For the text-containing cell, return its midpoint in (X, Y) coordinate format. 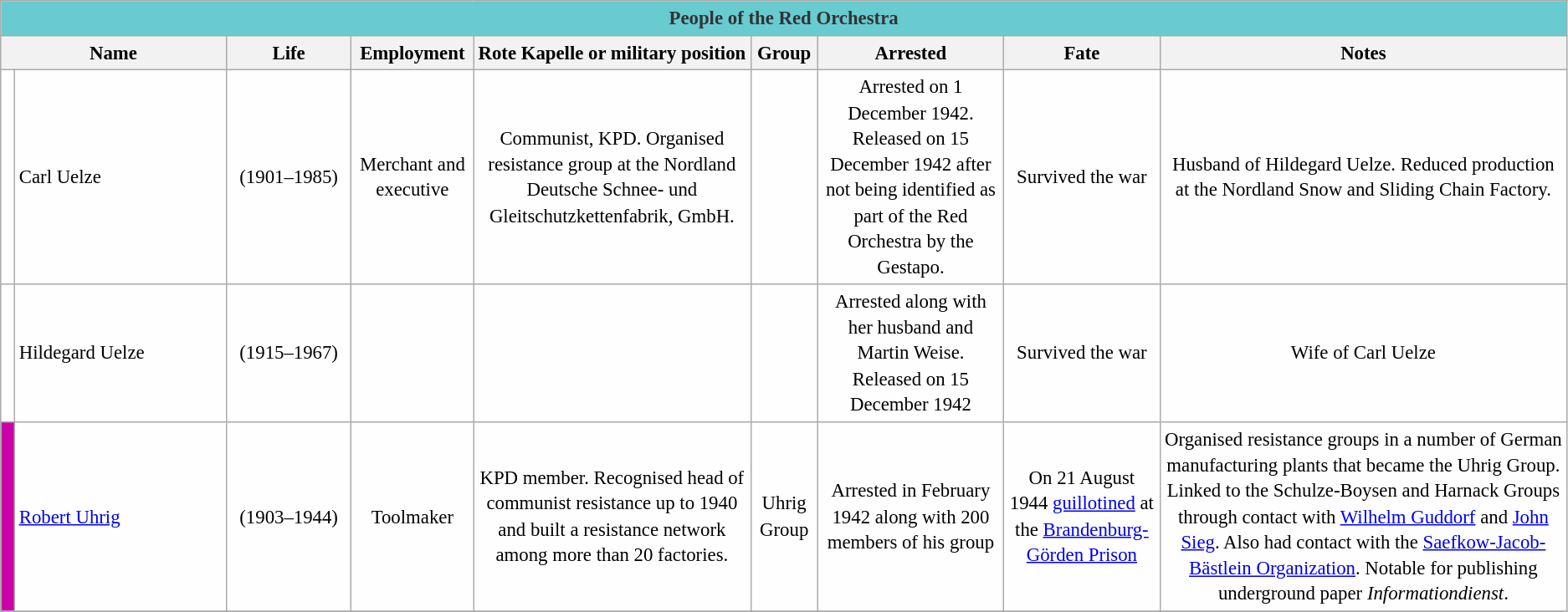
(1915–1967) (289, 353)
People of the Red Orchestra (784, 18)
Employment (412, 52)
Group (784, 52)
(1903–1944) (289, 517)
Hildegard Uelze (120, 353)
(1901–1985) (289, 177)
Communist, KPD. Organised resistance group at the Nordland Deutsche Schnee- und Gleitschutzkettenfabrik, GmbH. (612, 177)
Fate (1083, 52)
Arrested (910, 52)
Rote Kapelle or military position (612, 52)
Robert Uhrig (120, 517)
Uhrig Group (784, 517)
Arrested along with her husband and Martin Weise. Released on 15 December 1942 (910, 353)
Husband of Hildegard Uelze. Reduced production at the Nordland Snow and Sliding Chain Factory. (1363, 177)
Arrested on 1 December 1942. Released on 15 December 1942 after not being identified as part of the Red Orchestra by the Gestapo. (910, 177)
Name (114, 52)
Toolmaker (412, 517)
KPD member. Recognised head of communist resistance up to 1940 and built a resistance network among more than 20 factories. (612, 517)
Carl Uelze (120, 177)
Life (289, 52)
Wife of Carl Uelze (1363, 353)
Arrested in February 1942 along with 200 members of his group (910, 517)
On 21 August 1944 guillotined at the Brandenburg-Görden Prison (1083, 517)
Merchant and executive (412, 177)
Notes (1363, 52)
